Search for the cell housing the specified text and yield its (X, Y) center coordinate. 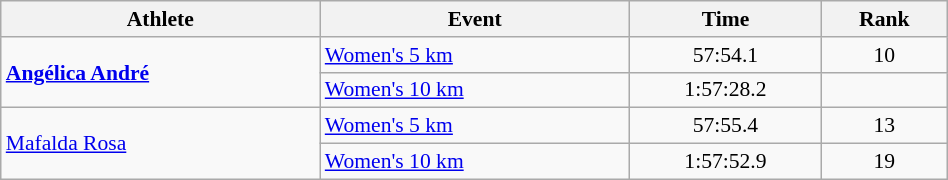
Mafalda Rosa (160, 144)
Angélica André (160, 72)
1:57:52.9 (726, 162)
Event (475, 19)
19 (884, 162)
Athlete (160, 19)
13 (884, 126)
10 (884, 55)
57:54.1 (726, 55)
Rank (884, 19)
57:55.4 (726, 126)
1:57:28.2 (726, 90)
Time (726, 19)
